For the text-containing cell, return its midpoint in (X, Y) coordinate format. 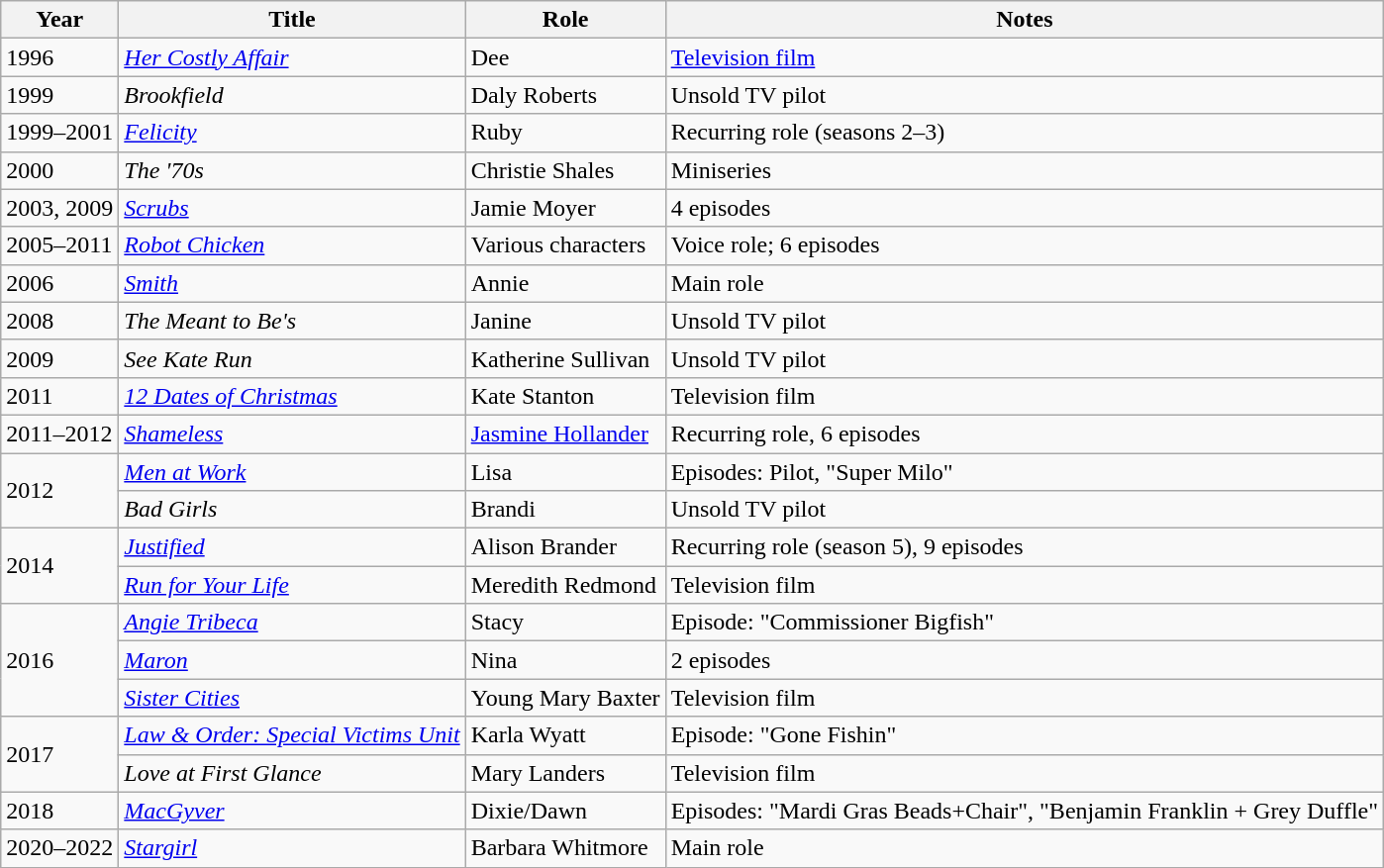
Recurring role (season 5), 9 episodes (1024, 547)
Episode: "Commissioner Bigfish" (1024, 623)
2016 (59, 660)
2017 (59, 754)
Angie Tribeca (292, 623)
Jasmine Hollander (565, 434)
The '70s (292, 170)
2012 (59, 491)
MacGyver (292, 811)
The Meant to Be's (292, 321)
Recurring role (seasons 2–3) (1024, 133)
2003, 2009 (59, 208)
Year (59, 20)
2005–2011 (59, 245)
2014 (59, 566)
Men at Work (292, 472)
Run for Your Life (292, 585)
Ruby (565, 133)
Miniseries (1024, 170)
2009 (59, 358)
Voice role; 6 episodes (1024, 245)
Notes (1024, 20)
Nina (565, 660)
Shameless (292, 434)
Lisa (565, 472)
Maron (292, 660)
Justified (292, 547)
Stacy (565, 623)
2011–2012 (59, 434)
Meredith Redmond (565, 585)
2011 (59, 396)
Stargirl (292, 848)
Sister Cities (292, 698)
Kate Stanton (565, 396)
Bad Girls (292, 510)
12 Dates of Christmas (292, 396)
2000 (59, 170)
See Kate Run (292, 358)
2 episodes (1024, 660)
Various characters (565, 245)
Her Costly Affair (292, 57)
Katherine Sullivan (565, 358)
Felicity (292, 133)
Janine (565, 321)
Robot Chicken (292, 245)
Dixie/Dawn (565, 811)
2008 (59, 321)
Love at First Glance (292, 773)
Episode: "Gone Fishin" (1024, 735)
Brookfield (292, 95)
Barbara Whitmore (565, 848)
Alison Brander (565, 547)
Mary Landers (565, 773)
Smith (292, 283)
1999–2001 (59, 133)
Episodes: Pilot, "Super Milo" (1024, 472)
Law & Order: Special Victims Unit (292, 735)
1996 (59, 57)
Young Mary Baxter (565, 698)
4 episodes (1024, 208)
Christie Shales (565, 170)
2018 (59, 811)
Scrubs (292, 208)
2006 (59, 283)
Karla Wyatt (565, 735)
Role (565, 20)
Title (292, 20)
2020–2022 (59, 848)
Daly Roberts (565, 95)
Annie (565, 283)
1999 (59, 95)
Recurring role, 6 episodes (1024, 434)
Episodes: "Mardi Gras Beads+Chair", "Benjamin Franklin + Grey Duffle" (1024, 811)
Jamie Moyer (565, 208)
Brandi (565, 510)
Dee (565, 57)
